Capture the cell that displays the provided text and extract its [x, y] central coordinate. 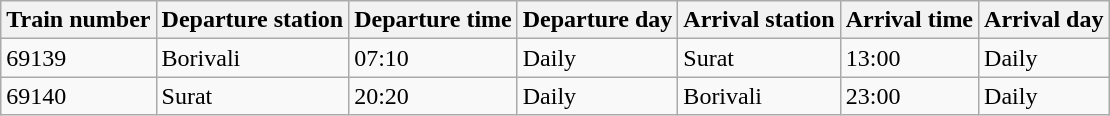
Arrival day [1044, 20]
13:00 [909, 58]
Arrival time [909, 20]
23:00 [909, 96]
Departure time [434, 20]
Departure day [598, 20]
69139 [78, 58]
69140 [78, 96]
Departure station [252, 20]
07:10 [434, 58]
Train number [78, 20]
20:20 [434, 96]
Arrival station [759, 20]
